Find where the given text appears and provide that cell's center as [X, Y] coordinate. 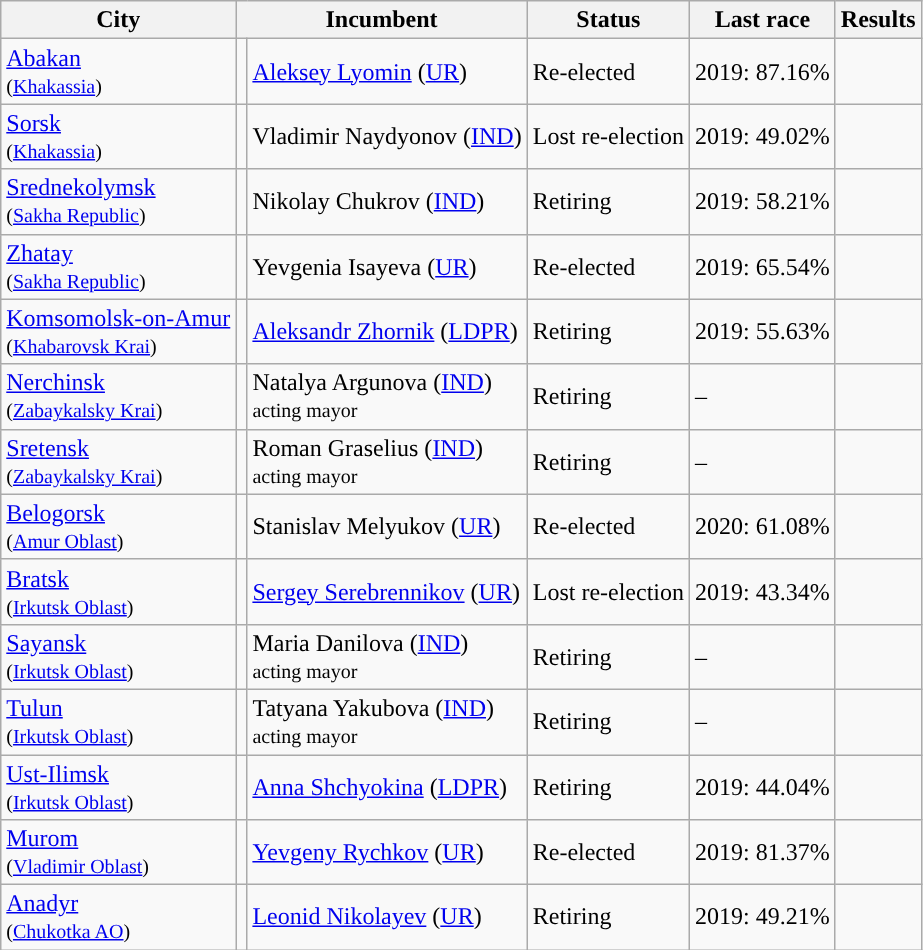
Status [608, 20]
2019: 81.37% [763, 852]
Incumbent [382, 20]
Natalya Argunova (IND)acting mayor [387, 396]
Tatyana Yakubova (IND)acting mayor [387, 722]
2019: 49.21% [763, 918]
Nerchinsk(Zabaykalsky Krai) [118, 396]
2019: 87.16% [763, 72]
Belogorsk(Amur Oblast) [118, 526]
2020: 61.08% [763, 526]
Srednekolymsk(Sakha Republic) [118, 202]
Sretensk(Zabaykalsky Krai) [118, 462]
Aleksandr Zhornik (LDPR) [387, 332]
Last race [763, 20]
Sergey Serebrennikov (UR) [387, 592]
Vladimir Naydyonov (IND) [387, 136]
Bratsk(Irkutsk Oblast) [118, 592]
2019: 58.21% [763, 202]
Stanislav Melyukov (UR) [387, 526]
Sorsk(Khakassia) [118, 136]
2019: 43.34% [763, 592]
Sayansk(Irkutsk Oblast) [118, 656]
Roman Graselius (IND)acting mayor [387, 462]
Nikolay Chukrov (IND) [387, 202]
Zhatay(Sakha Republic) [118, 266]
2019: 44.04% [763, 786]
Murom(Vladimir Oblast) [118, 852]
Abakan(Khakassia) [118, 72]
2019: 55.63% [763, 332]
2019: 65.54% [763, 266]
Yevgeny Rychkov (UR) [387, 852]
Yevgenia Isayeva (UR) [387, 266]
Anadyr(Chukotka AO) [118, 918]
City [118, 20]
Maria Danilova (IND)acting mayor [387, 656]
Leonid Nikolayev (UR) [387, 918]
Results [878, 20]
Aleksey Lyomin (UR) [387, 72]
Tulun(Irkutsk Oblast) [118, 722]
Komsomolsk-on-Amur(Khabarovsk Krai) [118, 332]
2019: 49.02% [763, 136]
Anna Shchyokina (LDPR) [387, 786]
Ust-Ilimsk(Irkutsk Oblast) [118, 786]
